Determine the (X, Y) coordinate at the center of the cell enclosing the given text.  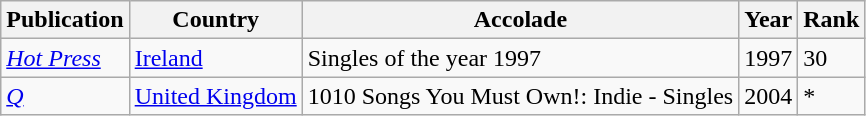
1010 Songs You Must Own!: Indie - Singles (520, 96)
Q (65, 96)
Singles of the year 1997 (520, 58)
Hot Press (65, 58)
2004 (768, 96)
Accolade (520, 20)
Year (768, 20)
30 (832, 58)
Ireland (216, 58)
* (832, 96)
Publication (65, 20)
United Kingdom (216, 96)
Rank (832, 20)
Country (216, 20)
1997 (768, 58)
